Return the [X, Y] coordinate for the center point of the cell that contains the specified text.  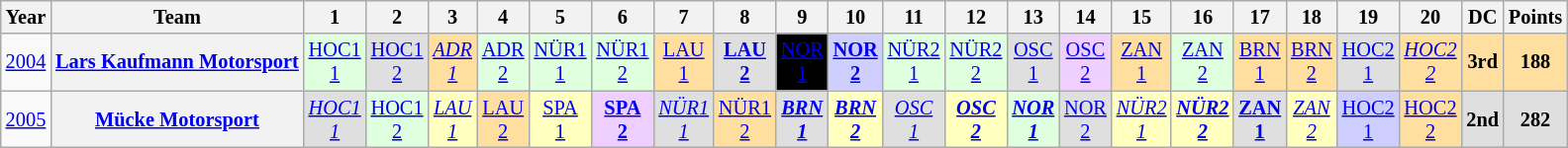
Points [1535, 17]
20 [1431, 17]
19 [1368, 17]
18 [1312, 17]
SPA1 [560, 119]
17 [1259, 17]
1 [335, 17]
3rd [1483, 62]
5 [560, 17]
12 [976, 17]
Year [26, 17]
15 [1142, 17]
2nd [1483, 119]
2004 [26, 62]
13 [1033, 17]
2005 [26, 119]
9 [802, 17]
2 [398, 17]
ADR2 [503, 62]
ADR1 [451, 62]
188 [1535, 62]
282 [1535, 119]
10 [855, 17]
4 [503, 17]
14 [1085, 17]
Mücke Motorsport [176, 119]
6 [622, 17]
16 [1202, 17]
Lars Kaufmann Motorsport [176, 62]
SPA2 [622, 119]
8 [744, 17]
7 [683, 17]
3 [451, 17]
11 [915, 17]
DC [1483, 17]
Team [176, 17]
